From the cell containing the given text, extract its center point as (X, Y) coordinate. 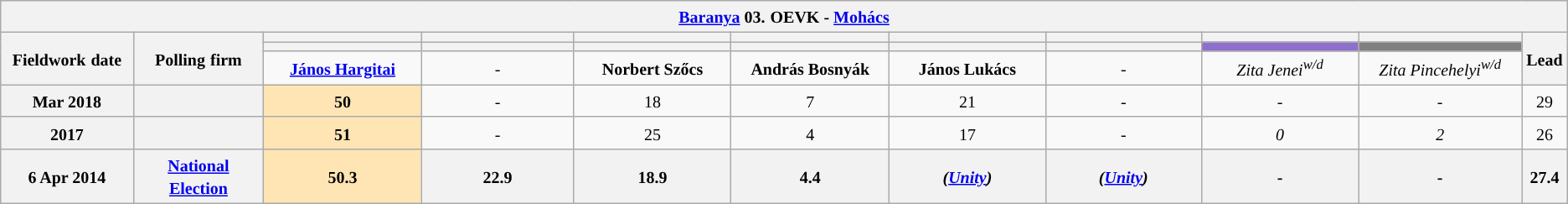
Zita Pincehelyiw/d (1441, 68)
János Hargitai (343, 68)
Zita Jeneiw/d (1280, 68)
50.3 (343, 176)
21 (968, 101)
Mar 2018 (67, 101)
2017 (67, 133)
18.9 (652, 176)
Fieldwork date (67, 59)
Baranya 03. OEVK - Mohács (784, 17)
Norbert Szőcs (652, 68)
26 (1545, 133)
7 (811, 101)
4 (811, 133)
22.9 (498, 176)
János Lukács (968, 68)
2 (1441, 133)
27.4 (1545, 176)
50 (343, 101)
National Election (199, 176)
Lead (1545, 59)
4.4 (811, 176)
17 (968, 133)
18 (652, 101)
Polling firm (199, 59)
29 (1545, 101)
25 (652, 133)
András Bosnyák (811, 68)
0 (1280, 133)
51 (343, 133)
6 Apr 2014 (67, 176)
